Detect which cell encompasses the target text, then output its [x, y] center coordinate. 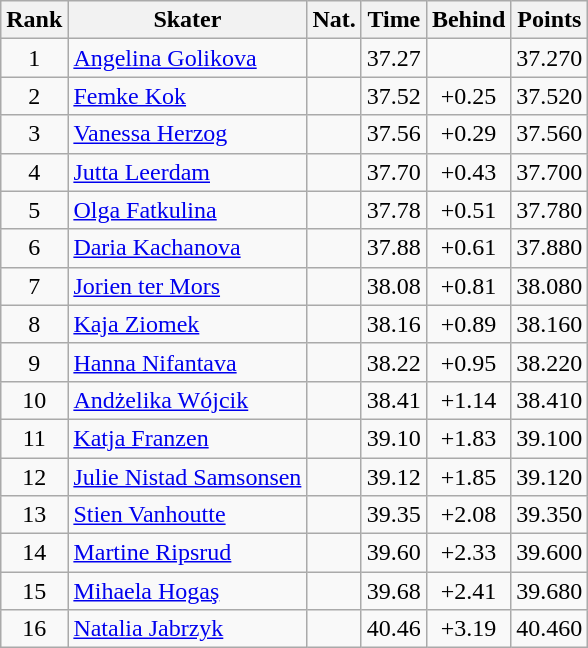
1 [34, 58]
Nat. [334, 20]
Mihaela Hogaş [188, 591]
+0.25 [468, 96]
Hanna Nifantava [188, 362]
4 [34, 172]
+0.51 [468, 210]
+1.14 [468, 400]
Katja Franzen [188, 438]
7 [34, 286]
Points [550, 20]
38.22 [394, 362]
2 [34, 96]
39.10 [394, 438]
Behind [468, 20]
3 [34, 134]
11 [34, 438]
Stien Vanhoutte [188, 515]
39.12 [394, 477]
8 [34, 324]
39.350 [550, 515]
+1.85 [468, 477]
37.560 [550, 134]
15 [34, 591]
39.68 [394, 591]
37.780 [550, 210]
+0.43 [468, 172]
39.600 [550, 553]
+0.95 [468, 362]
+0.81 [468, 286]
39.120 [550, 477]
37.70 [394, 172]
Julie Nistad Samsonsen [188, 477]
Femke Kok [188, 96]
Vanessa Herzog [188, 134]
38.410 [550, 400]
16 [34, 629]
Time [394, 20]
39.60 [394, 553]
38.08 [394, 286]
37.700 [550, 172]
9 [34, 362]
37.56 [394, 134]
+0.61 [468, 248]
38.41 [394, 400]
37.270 [550, 58]
39.35 [394, 515]
5 [34, 210]
+3.19 [468, 629]
37.52 [394, 96]
37.880 [550, 248]
37.88 [394, 248]
10 [34, 400]
38.080 [550, 286]
Martine Ripsrud [188, 553]
39.100 [550, 438]
Natalia Jabrzyk [188, 629]
38.16 [394, 324]
37.27 [394, 58]
37.520 [550, 96]
40.46 [394, 629]
Skater [188, 20]
+2.41 [468, 591]
+2.08 [468, 515]
+0.29 [468, 134]
37.78 [394, 210]
6 [34, 248]
+2.33 [468, 553]
Kaja Ziomek [188, 324]
+0.89 [468, 324]
Andżelika Wójcik [188, 400]
Jorien ter Mors [188, 286]
12 [34, 477]
Olga Fatkulina [188, 210]
38.160 [550, 324]
39.680 [550, 591]
13 [34, 515]
Rank [34, 20]
+1.83 [468, 438]
Angelina Golikova [188, 58]
Jutta Leerdam [188, 172]
38.220 [550, 362]
40.460 [550, 629]
14 [34, 553]
Daria Kachanova [188, 248]
